Locate the cell with the specified text and output its [x, y] center coordinate. 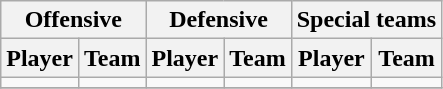
Offensive [74, 20]
Special teams [366, 20]
Defensive [218, 20]
